For the text-containing cell, return its midpoint in [X, Y] coordinate format. 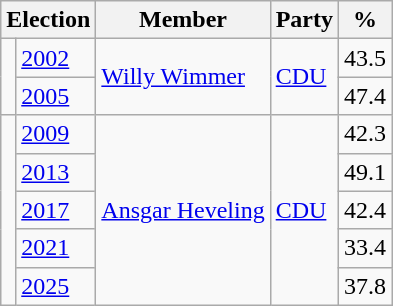
Ansgar Heveling [183, 210]
Party [304, 20]
37.8 [366, 286]
2005 [56, 96]
2021 [56, 248]
2013 [56, 172]
2002 [56, 58]
% [366, 20]
43.5 [366, 58]
Member [183, 20]
Willy Wimmer [183, 77]
42.4 [366, 210]
Election [48, 20]
2025 [56, 286]
49.1 [366, 172]
2017 [56, 210]
2009 [56, 134]
33.4 [366, 248]
42.3 [366, 134]
47.4 [366, 96]
